Output the (x, y) coordinate of the center of the cell containing the given text.  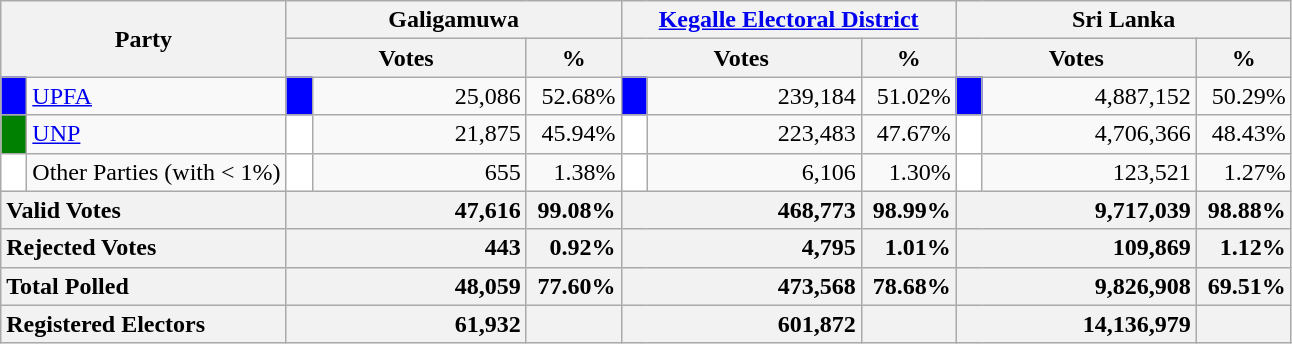
4,795 (741, 248)
47.67% (908, 134)
473,568 (741, 286)
51.02% (908, 96)
Valid Votes (144, 210)
69.51% (1244, 286)
9,826,908 (1076, 286)
UPFA (156, 96)
48.43% (1244, 134)
52.68% (574, 96)
Sri Lanka (1124, 20)
61,932 (406, 324)
14,136,979 (1076, 324)
655 (419, 172)
UNP (156, 134)
Galigamuwa (454, 20)
468,773 (741, 210)
99.08% (574, 210)
109,869 (1076, 248)
443 (406, 248)
1.27% (1244, 172)
1.01% (908, 248)
78.68% (908, 286)
4,887,152 (1089, 96)
98.88% (1244, 210)
98.99% (908, 210)
Kegalle Electoral District (788, 20)
6,106 (754, 172)
50.29% (1244, 96)
47,616 (406, 210)
123,521 (1089, 172)
1.12% (1244, 248)
Rejected Votes (144, 248)
0.92% (574, 248)
9,717,039 (1076, 210)
1.38% (574, 172)
239,184 (754, 96)
21,875 (419, 134)
77.60% (574, 286)
4,706,366 (1089, 134)
1.30% (908, 172)
Registered Electors (144, 324)
48,059 (406, 286)
25,086 (419, 96)
601,872 (741, 324)
45.94% (574, 134)
Other Parties (with < 1%) (156, 172)
Party (144, 39)
223,483 (754, 134)
Total Polled (144, 286)
